Search for the cell housing the specified text and yield its [x, y] center coordinate. 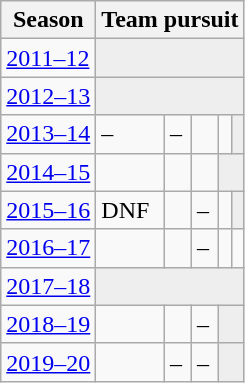
2012–13 [48, 96]
2018–19 [48, 324]
2017–18 [48, 286]
Season [48, 20]
2015–16 [48, 210]
Team pursuit [170, 20]
2019–20 [48, 362]
2013–14 [48, 134]
2014–15 [48, 172]
2011–12 [48, 58]
DNF [130, 210]
2016–17 [48, 248]
